Extract the (x, y) coordinate from the center of the cell holding the provided text.  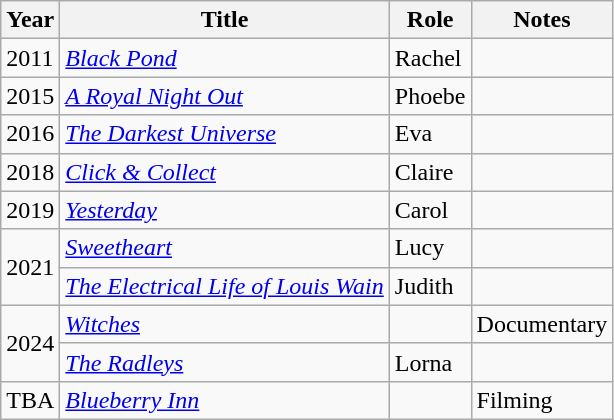
Judith (430, 286)
Rachel (430, 58)
2016 (30, 134)
Eva (430, 134)
The Electrical Life of Louis Wain (225, 286)
Documentary (542, 324)
Filming (542, 400)
Carol (430, 210)
The Darkest Universe (225, 134)
2019 (30, 210)
Year (30, 20)
2015 (30, 96)
2018 (30, 172)
Title (225, 20)
Witches (225, 324)
Lucy (430, 248)
Notes (542, 20)
Phoebe (430, 96)
2024 (30, 343)
2021 (30, 267)
Lorna (430, 362)
Role (430, 20)
Black Pond (225, 58)
Blueberry Inn (225, 400)
Claire (430, 172)
A Royal Night Out (225, 96)
2011 (30, 58)
TBA (30, 400)
Yesterday (225, 210)
The Radleys (225, 362)
Click & Collect (225, 172)
Sweetheart (225, 248)
